Return (X, Y) of the center of cell containing provided text 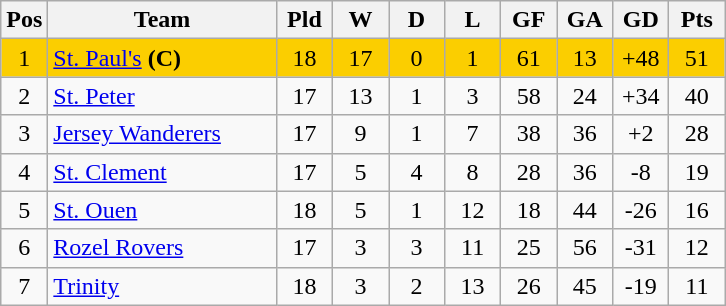
61 (529, 58)
D (416, 20)
26 (529, 286)
St. Peter (162, 96)
Team (162, 20)
-19 (641, 286)
+34 (641, 96)
L (473, 20)
40 (697, 96)
+48 (641, 58)
8 (473, 172)
56 (585, 248)
51 (697, 58)
St. Clement (162, 172)
-31 (641, 248)
GF (529, 20)
Rozel Rovers (162, 248)
44 (585, 210)
Pts (697, 20)
Jersey Wanderers (162, 134)
19 (697, 172)
9 (360, 134)
16 (697, 210)
St. Paul's (C) (162, 58)
0 (416, 58)
24 (585, 96)
Pld (304, 20)
+2 (641, 134)
GA (585, 20)
38 (529, 134)
GD (641, 20)
-8 (641, 172)
58 (529, 96)
25 (529, 248)
6 (24, 248)
Trinity (162, 286)
-26 (641, 210)
W (360, 20)
45 (585, 286)
Pos (24, 20)
St. Ouen (162, 210)
